Search for the cell housing the specified text and yield its (X, Y) center coordinate. 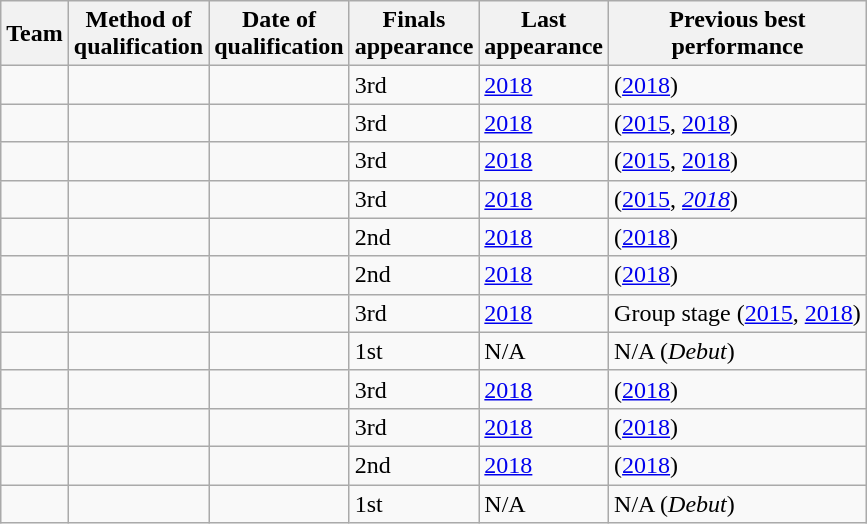
Date ofqualification (279, 34)
Finalsappearance (414, 34)
Team (35, 34)
Method ofqualification (138, 34)
Previous bestperformance (738, 34)
Group stage (2015, 2018) (738, 313)
Lastappearance (544, 34)
